Extract the (X, Y) coordinate from the center of the cell holding the provided text.  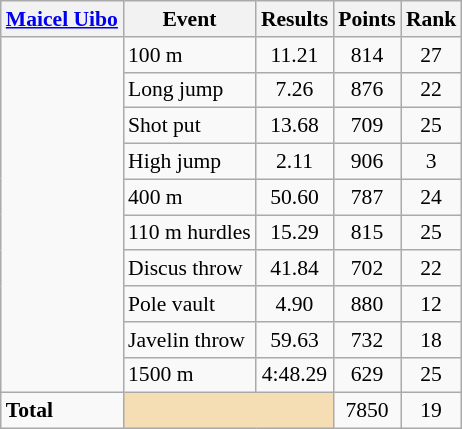
4.90 (294, 304)
19 (432, 411)
50.60 (294, 197)
1500 m (190, 375)
4:48.29 (294, 375)
Results (294, 19)
100 m (190, 55)
880 (367, 304)
Shot put (190, 126)
7850 (367, 411)
Discus throw (190, 269)
709 (367, 126)
Rank (432, 19)
24 (432, 197)
Maicel Uibo (62, 19)
7.26 (294, 90)
629 (367, 375)
12 (432, 304)
Points (367, 19)
Long jump (190, 90)
400 m (190, 197)
13.68 (294, 126)
110 m hurdles (190, 233)
815 (367, 233)
Event (190, 19)
18 (432, 340)
Total (62, 411)
27 (432, 55)
2.11 (294, 162)
Javelin throw (190, 340)
787 (367, 197)
3 (432, 162)
814 (367, 55)
59.63 (294, 340)
876 (367, 90)
41.84 (294, 269)
Pole vault (190, 304)
906 (367, 162)
15.29 (294, 233)
702 (367, 269)
732 (367, 340)
11.21 (294, 55)
High jump (190, 162)
